Scan for the cell matching the given text and deliver its [X, Y] coordinate at center. 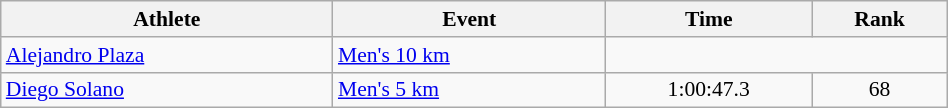
1:00:47.3 [709, 90]
Men's 10 km [470, 55]
Time [709, 19]
Athlete [167, 19]
68 [880, 90]
Rank [880, 19]
Diego Solano [167, 90]
Alejandro Plaza [167, 55]
Men's 5 km [470, 90]
Event [470, 19]
